Return [x, y] of the center of cell containing provided text 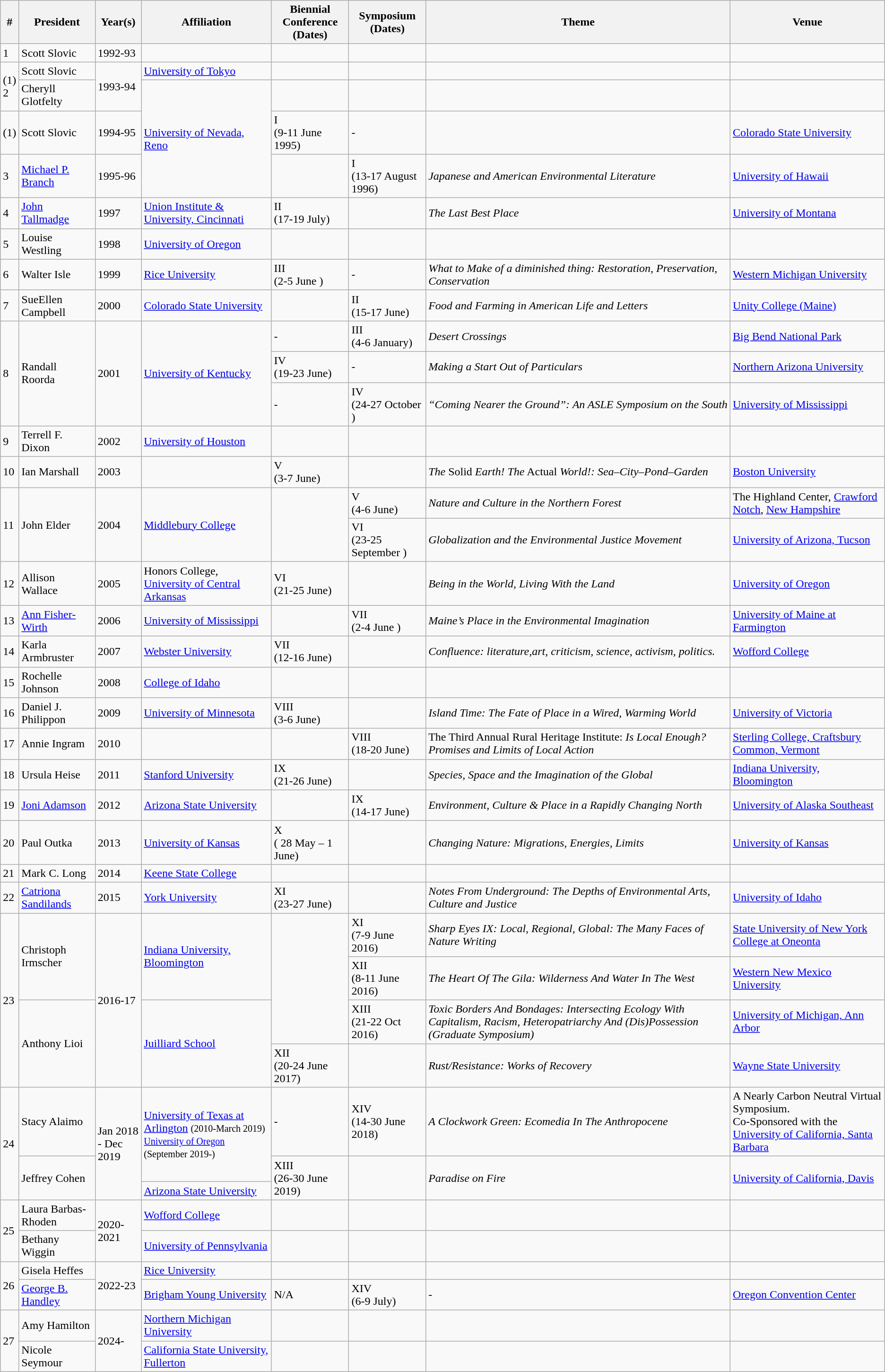
University of Victoria [807, 713]
Joni Adamson [57, 805]
Ann Fisher-Wirth [57, 620]
Food and Farming in American Life and Letters [578, 306]
I(9-11 June 1995) [310, 132]
Gisela Heffes [57, 1270]
Northern Arizona University [807, 367]
SueEllen Campbell [57, 306]
Annie Ingram [57, 743]
VI(21-25 June) [310, 584]
III(2-5 June ) [310, 274]
What to Make of a diminished thing: Restoration, Preservation, Conservation [578, 274]
VII(12-16 June) [310, 652]
1993-94 [118, 86]
2003 [118, 472]
University of Pennsylvania [206, 1246]
Walter Isle [57, 274]
1998 [118, 244]
2000 [118, 306]
X( 28 May – 1 June) [310, 842]
2016-17 [118, 1000]
V(4-6 June) [388, 503]
2014 [118, 873]
College of Idaho [206, 682]
2024- [118, 1341]
VIII(18-20 June) [388, 743]
Stacy Alaimo [57, 1122]
Amy Hamilton [57, 1325]
Toxic Borders And Bondages: Intersecting Ecology With Capitalism, Racism, Heteropatriarchy And (Dis)Possession (Graduate Symposium) [578, 1022]
VIII(3-6 June) [310, 713]
Randall Roorda [57, 373]
John Elder [57, 525]
Karla Armbruster [57, 652]
XIII(21-22 Oct 2016) [388, 1022]
The Solid Earth! The Actual World!: Sea–City–Pond–Garden [578, 472]
Sharp Eyes IX: Local, Regional, Global: The Many Faces of Nature Writing [578, 935]
York University [206, 898]
22 [9, 898]
President [57, 22]
8 [9, 373]
University of Houston [206, 442]
6 [9, 274]
University of Idaho [807, 898]
Affiliation [206, 22]
II(17-19 July) [310, 213]
Venue [807, 22]
27 [9, 1341]
2022-23 [118, 1285]
Unity College (Maine) [807, 306]
VII(2-4 June ) [388, 620]
2011 [118, 775]
18 [9, 775]
Rochelle Johnson [57, 682]
George B. Handley [57, 1295]
3 [9, 176]
Sterling College, Craftsbury Common, Vermont [807, 743]
Ursula Heise [57, 775]
Globalization and the Environmental Justice Movement [578, 540]
Making a Start Out of Particulars [578, 367]
2010 [118, 743]
2002 [118, 442]
IV(24-27 October ) [388, 404]
Daniel J. Philippon [57, 713]
Honors College, University of Central Arkansas [206, 584]
VI(23-25 September ) [388, 540]
14 [9, 652]
Changing Nature: Migrations, Energies, Limits [578, 842]
Ian Marshall [57, 472]
Keene State College [206, 873]
2007 [118, 652]
Island Time: The Fate of Place in a Wired, Warming World [578, 713]
John Tallmadge [57, 213]
University of Minnesota [206, 713]
2012 [118, 805]
University of Arizona, Tucson [807, 540]
13 [9, 620]
Wayne State University [807, 1066]
XI(23-27 June) [310, 898]
Union Institute & University, Cincinnati [206, 213]
The Heart Of The Gila: Wilderness And Water In The West [578, 979]
V(3-7 June) [310, 472]
2001 [118, 373]
University of Montana [807, 213]
Environment, Culture & Place in a Rapidly Changing North [578, 805]
Desert Crossings [578, 336]
Mark C. Long [57, 873]
(1) [9, 132]
II(15-17 June) [388, 306]
2020-2021 [118, 1231]
Oregon Convention Center [807, 1295]
Big Bend National Park [807, 336]
IV(19-23 June) [310, 367]
10 [9, 472]
Year(s) [118, 22]
Anthony Lioi [57, 1044]
Webster University [206, 652]
University of California, Davis [807, 1178]
Cheryll Glotfelty [57, 96]
23 [9, 1000]
Paradise on Fire [578, 1178]
State University of New York College at Oneonta [807, 935]
Nature and Culture in the Northern Forest [578, 503]
2008 [118, 682]
Japanese and American Environmental Literature [578, 176]
19 [9, 805]
Maine’s Place in the Environmental Imagination [578, 620]
XII(20-24 June 2017) [310, 1066]
1994-95 [118, 132]
California State University, Fullerton [206, 1356]
Western Michigan University [807, 274]
Michael P. Branch [57, 176]
Terrell F. Dixon [57, 442]
A Clockwork Green: Ecomedia In The Anthropocene [578, 1122]
Brigham Young University [206, 1295]
2006 [118, 620]
1 [9, 53]
University of Tokyo [206, 71]
University of Michigan, Ann Arbor [807, 1022]
2004 [118, 525]
University of Hawaii [807, 176]
The Last Best Place [578, 213]
IX(21-26 June) [310, 775]
University of Texas at Arlington (2010-March 2019)University of Oregon (September 2019-) [206, 1135]
25 [9, 1231]
15 [9, 682]
12 [9, 584]
N/A [310, 1295]
University of Kentucky [206, 373]
Allison Wallace [57, 584]
Middlebury College [206, 525]
Boston University [807, 472]
Jan 2018- Dec 2019 [118, 1144]
Being in the World, Living With the Land [578, 584]
2013 [118, 842]
1995-96 [118, 176]
XIV(6-9 July) [388, 1295]
University of Nevada, Reno [206, 139]
Laura Barbas-Rhoden [57, 1215]
Theme [578, 22]
Notes From Underground: The Depths of Environmental Arts, Culture and Justice [578, 898]
University of Alaska Southeast [807, 805]
Western New Mexico University [807, 979]
21 [9, 873]
17 [9, 743]
Bethany Wiggin [57, 1246]
I(13-17 August 1996) [388, 176]
XIV(14-30 June 2018) [388, 1122]
Species, Space and the Imagination of the Global [578, 775]
XIII(26-30 June 2019) [310, 1178]
XII(8-11 June 2016) [388, 979]
III(4-6 January) [388, 336]
2009 [118, 713]
The Highland Center, Crawford Notch, New Hampshire [807, 503]
XI(7-9 June 2016) [388, 935]
# [9, 22]
11 [9, 525]
Stanford University [206, 775]
Juilliard School [206, 1044]
Paul Outka [57, 842]
Confluence: literature,art, criticism, science, activism, politics. [578, 652]
5 [9, 244]
9 [9, 442]
2005 [118, 584]
Nicole Seymour [57, 1356]
University of Maine at Farmington [807, 620]
16 [9, 713]
20 [9, 842]
1999 [118, 274]
Biennial Conference(Dates) [310, 22]
24 [9, 1144]
Christoph Irmscher [57, 956]
“Coming Nearer the Ground”: An ASLE Symposium on the South [578, 404]
26 [9, 1285]
4 [9, 213]
Catriona Sandilands [57, 898]
(1)2 [9, 86]
Rust/Resistance: Works of Recovery [578, 1066]
IX(14-17 June) [388, 805]
Louise Westling [57, 244]
2015 [118, 898]
Northern Michigan University [206, 1325]
Symposium(Dates) [388, 22]
A Nearly Carbon Neutral Virtual Symposium.Co-Sponsored with the University of California, Santa Barbara [807, 1122]
Jeffrey Cohen [57, 1178]
1992-93 [118, 53]
7 [9, 306]
1997 [118, 213]
The Third Annual Rural Heritage Institute: Is Local Enough? Promises and Limits of Local Action [578, 743]
